Provide the [X, Y] coordinate of the cell's center where the given text is located.  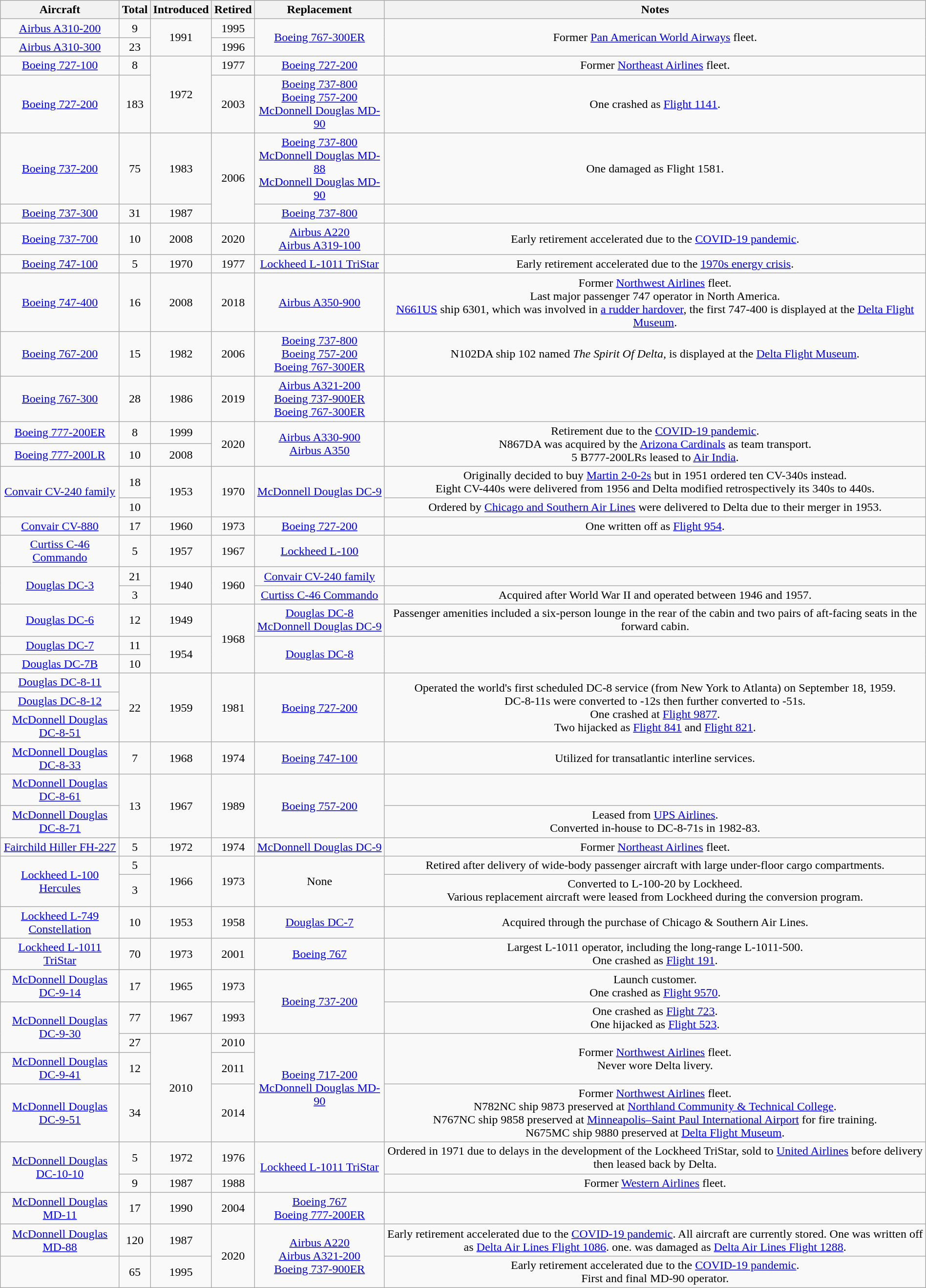
Boeing 717-200McDonnell Douglas MD-90 [319, 1088]
Leased from UPS Airlines. Converted in-house to DC-8-71s in 1982-83. [655, 822]
1993 [233, 1018]
Acquired through the purchase of Chicago & Southern Air Lines. [655, 922]
1958 [233, 922]
One written off as Flight 954. [655, 526]
1976 [233, 1158]
1990 [181, 1208]
Lockheed L-749 Constellation [60, 922]
Early retirement accelerated due to the COVID-19 pandemic.First and final MD-90 operator. [655, 1272]
31 [135, 213]
1965 [181, 986]
Converted to L-100-20 by Lockheed.Various replacement aircraft were leased from Lockheed during the conversion program. [655, 891]
1957 [181, 551]
70 [135, 954]
Convair CV-880 [60, 526]
1983 [181, 169]
2011 [233, 1068]
Boeing 737-800Boeing 757-200Boeing 767-300ER [319, 354]
183 [135, 104]
Douglas DC-8McDonnell Douglas DC-9 [319, 620]
One crashed as Flight 1141. [655, 104]
21 [135, 576]
Launch customer.One crashed as Flight 9570. [655, 986]
Airbus A310-300 [60, 47]
2018 [233, 302]
Retirement due to the COVID-19 pandemic.N867DA was acquired by the Arizona Cardinals as team transport.5 B777-200LRs leased to Air India. [655, 443]
McDonnell Douglas DC-9-14 [60, 986]
Boeing 737-700 [60, 238]
Boeing 737-800 [319, 213]
Lockheed L-100 Hercules [60, 881]
One damaged as Flight 1581. [655, 169]
Utilized for transatlantic interline services. [655, 758]
120 [135, 1240]
75 [135, 169]
McDonnell Douglas MD-88 [60, 1240]
Lockheed L-100 [319, 551]
65 [135, 1272]
Airbus A330-900Airbus A350 [319, 443]
Airbus A220Airbus A319-100 [319, 238]
Airbus A310-200 [60, 28]
1988 [233, 1183]
McDonnell Douglas DC-8-71 [60, 822]
2019 [233, 399]
1989 [233, 805]
McDonnell Douglas DC-8-33 [60, 758]
Douglas DC-6 [60, 620]
13 [135, 805]
34 [135, 1113]
1959 [181, 707]
Boeing 767 [319, 954]
McDonnell Douglas DC-9-30 [60, 1027]
Passenger amenities included a six-person lounge in the rear of the cabin and two pairs of aft-facing seats in the forward cabin. [655, 620]
McDonnell Douglas MD-11 [60, 1208]
Early retirement accelerated due to the 1970s energy crisis. [655, 264]
1991 [181, 38]
Boeing 767-300ER [319, 38]
Douglas DC-8-11 [60, 682]
McDonnell Douglas DC-8-51 [60, 726]
Replacement [319, 10]
Acquired after World War II and operated between 1946 and 1957. [655, 595]
1954 [181, 655]
28 [135, 399]
7 [135, 758]
Airbus A350-900 [319, 302]
McDonnell Douglas DC-10-10 [60, 1167]
Retired after delivery of wide-body passenger aircraft with large under-floor cargo compartments. [655, 866]
Boeing 767Boeing 777-200ER [319, 1208]
Boeing 777-200LR [60, 455]
Boeing 737-800Boeing 757-200McDonnell Douglas MD-90 [319, 104]
2004 [233, 1208]
Fairchild Hiller FH-227 [60, 846]
Boeing 737-800McDonnell Douglas MD-88McDonnell Douglas MD-90 [319, 169]
16 [135, 302]
11 [135, 645]
23 [135, 47]
Boeing 767-200 [60, 354]
Ordered in 1971 due to delays in the development of the Lockheed TriStar, sold to United Airlines before delivery then leased back by Delta. [655, 1158]
1996 [233, 47]
2001 [233, 954]
Former Western Airlines fleet. [655, 1183]
1982 [181, 354]
2003 [233, 104]
2014 [233, 1113]
Boeing 757-200 [319, 805]
Douglas DC-7B [60, 664]
Douglas DC-8-12 [60, 701]
One crashed as Flight 723.One hijacked as Flight 523. [655, 1018]
1981 [233, 707]
McDonnell Douglas DC-8-61 [60, 789]
N102DA ship 102 named The Spirit Of Delta, is displayed at the Delta Flight Museum. [655, 354]
Largest L-1011 operator, including the long-range L-1011-500.One crashed as Flight 191. [655, 954]
Former Pan American World Airways fleet. [655, 38]
15 [135, 354]
1949 [181, 620]
Former Northwest Airlines fleet.Never wore Delta livery. [655, 1059]
Early retirement accelerated due to the COVID-19 pandemic. [655, 238]
77 [135, 1018]
1966 [181, 881]
Boeing 727-100 [60, 65]
Boeing 777-200ER [60, 432]
Douglas DC-3 [60, 586]
Aircraft [60, 10]
Douglas DC-8 [319, 655]
Airbus A220Airbus A321-200Boeing 737-900ER [319, 1256]
Retired [233, 10]
None [319, 881]
Ordered by Chicago and Southern Air Lines were delivered to Delta due to their merger in 1953. [655, 507]
McDonnell Douglas DC-9-51 [60, 1113]
Introduced [181, 10]
18 [135, 483]
1986 [181, 399]
Boeing 767-300 [60, 399]
22 [135, 707]
McDonnell Douglas DC-9-41 [60, 1068]
Boeing 747-400 [60, 302]
Boeing 737-300 [60, 213]
1940 [181, 586]
Notes [655, 10]
Total [135, 10]
1999 [181, 432]
27 [135, 1043]
Airbus A321-200Boeing 737-900ERBoeing 767-300ER [319, 399]
